Pinpoint the cell where the given text exists, returning its (X, Y) midpoint coordinate. 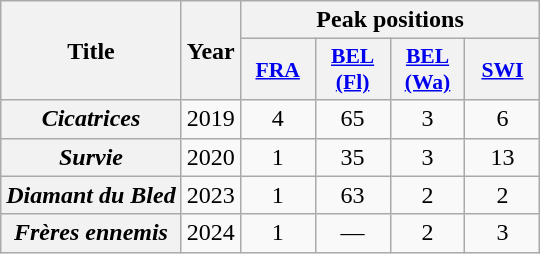
Diamant du Bled (91, 195)
2024 (210, 233)
FRA (278, 70)
13 (502, 157)
Year (210, 50)
63 (352, 195)
2019 (210, 119)
BEL (Wa) (428, 70)
SWI (502, 70)
35 (352, 157)
65 (352, 119)
4 (278, 119)
Survie (91, 157)
Frères ennemis (91, 233)
2020 (210, 157)
BEL (Fl) (352, 70)
— (352, 233)
6 (502, 119)
Cicatrices (91, 119)
2023 (210, 195)
Title (91, 50)
Peak positions (390, 20)
